Detect which cell encompasses the target text, then output its [X, Y] center coordinate. 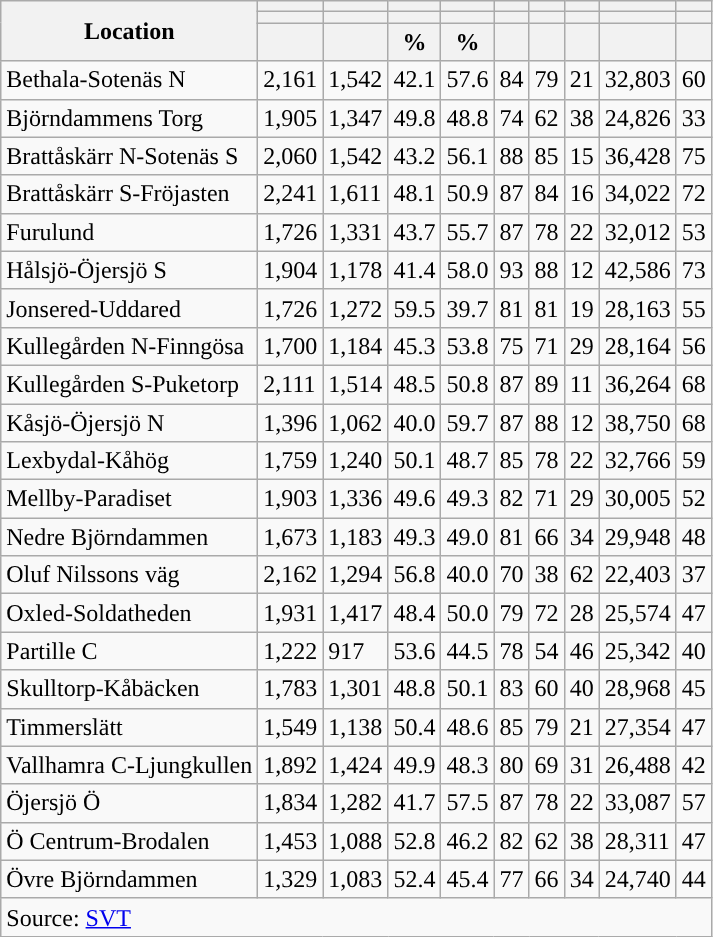
32,012 [638, 232]
69 [546, 765]
19 [582, 308]
31 [582, 765]
41.4 [414, 270]
55.7 [468, 232]
50.0 [468, 613]
28 [582, 613]
57.6 [468, 80]
93 [512, 270]
1,903 [290, 499]
1,222 [290, 651]
57.5 [468, 803]
1,759 [290, 461]
15 [582, 156]
55 [694, 308]
48.6 [468, 727]
50.8 [468, 384]
50.4 [414, 727]
44.5 [468, 651]
48.1 [414, 194]
1,700 [290, 346]
52.8 [414, 841]
1,088 [356, 841]
1,931 [290, 613]
Hålsjö-Öjersjö S [130, 270]
45 [694, 689]
28,164 [638, 346]
1,347 [356, 118]
46.2 [468, 841]
1,905 [290, 118]
56.1 [468, 156]
917 [356, 651]
Bethala-Sotenäs N [130, 80]
49.9 [414, 765]
32,766 [638, 461]
28,311 [638, 841]
70 [512, 575]
42.1 [414, 80]
43.2 [414, 156]
Jonsered-Uddared [130, 308]
32,803 [638, 80]
25,574 [638, 613]
48.4 [414, 613]
Lexbydal-Kåhög [130, 461]
59 [694, 461]
52.4 [414, 879]
56 [694, 346]
53 [694, 232]
41.7 [414, 803]
2,241 [290, 194]
1,331 [356, 232]
Oxled-Soldatheden [130, 613]
Öjersjö Ö [130, 803]
52 [694, 499]
28,968 [638, 689]
1,424 [356, 765]
36,428 [638, 156]
26,488 [638, 765]
48.7 [468, 461]
1,329 [290, 879]
30,005 [638, 499]
1,453 [290, 841]
24,740 [638, 879]
Furulund [130, 232]
Brattåskärr N-Sotenäs S [130, 156]
1,184 [356, 346]
50.9 [468, 194]
29,948 [638, 537]
Kåsjö-Öjersjö N [130, 423]
Brattåskärr S-Fröjasten [130, 194]
Partille C [130, 651]
48.3 [468, 765]
Mellby-Paradiset [130, 499]
Skulltorp-Kåbäcken [130, 689]
1,240 [356, 461]
74 [512, 118]
1,396 [290, 423]
49.6 [414, 499]
Source: SVT [356, 917]
48.5 [414, 384]
57 [694, 803]
1,272 [356, 308]
33 [694, 118]
2,161 [290, 80]
1,336 [356, 499]
1,282 [356, 803]
1,417 [356, 613]
46 [582, 651]
43.7 [414, 232]
1,301 [356, 689]
45.3 [414, 346]
48 [694, 537]
34,022 [638, 194]
22,403 [638, 575]
42,586 [638, 270]
73 [694, 270]
1,138 [356, 727]
58.0 [468, 270]
Kullegården N-Finngösa [130, 346]
83 [512, 689]
1,062 [356, 423]
33,087 [638, 803]
1,514 [356, 384]
2,162 [290, 575]
1,892 [290, 765]
Kullegården S-Puketorp [130, 384]
Övre Björndammen [130, 879]
1,673 [290, 537]
37 [694, 575]
38,750 [638, 423]
2,060 [290, 156]
Oluf Nilssons väg [130, 575]
36,264 [638, 384]
1,178 [356, 270]
77 [512, 879]
49.0 [468, 537]
Ö Centrum-Brodalen [130, 841]
1,834 [290, 803]
54 [546, 651]
16 [582, 194]
44 [694, 879]
49.8 [414, 118]
Location [130, 31]
59.7 [468, 423]
1,783 [290, 689]
59.5 [414, 308]
Timmerslätt [130, 727]
53.8 [468, 346]
45.4 [468, 879]
2,111 [290, 384]
1,549 [290, 727]
27,354 [638, 727]
1,904 [290, 270]
1,294 [356, 575]
89 [546, 384]
1,083 [356, 879]
56.8 [414, 575]
1,183 [356, 537]
80 [512, 765]
Nedre Björndammen [130, 537]
53.6 [414, 651]
11 [582, 384]
24,826 [638, 118]
39.7 [468, 308]
1,611 [356, 194]
42 [694, 765]
Vallhamra C-Ljungkullen [130, 765]
28,163 [638, 308]
Björndammens Torg [130, 118]
25,342 [638, 651]
